Locate the cell with the specified text and output its [x, y] center coordinate. 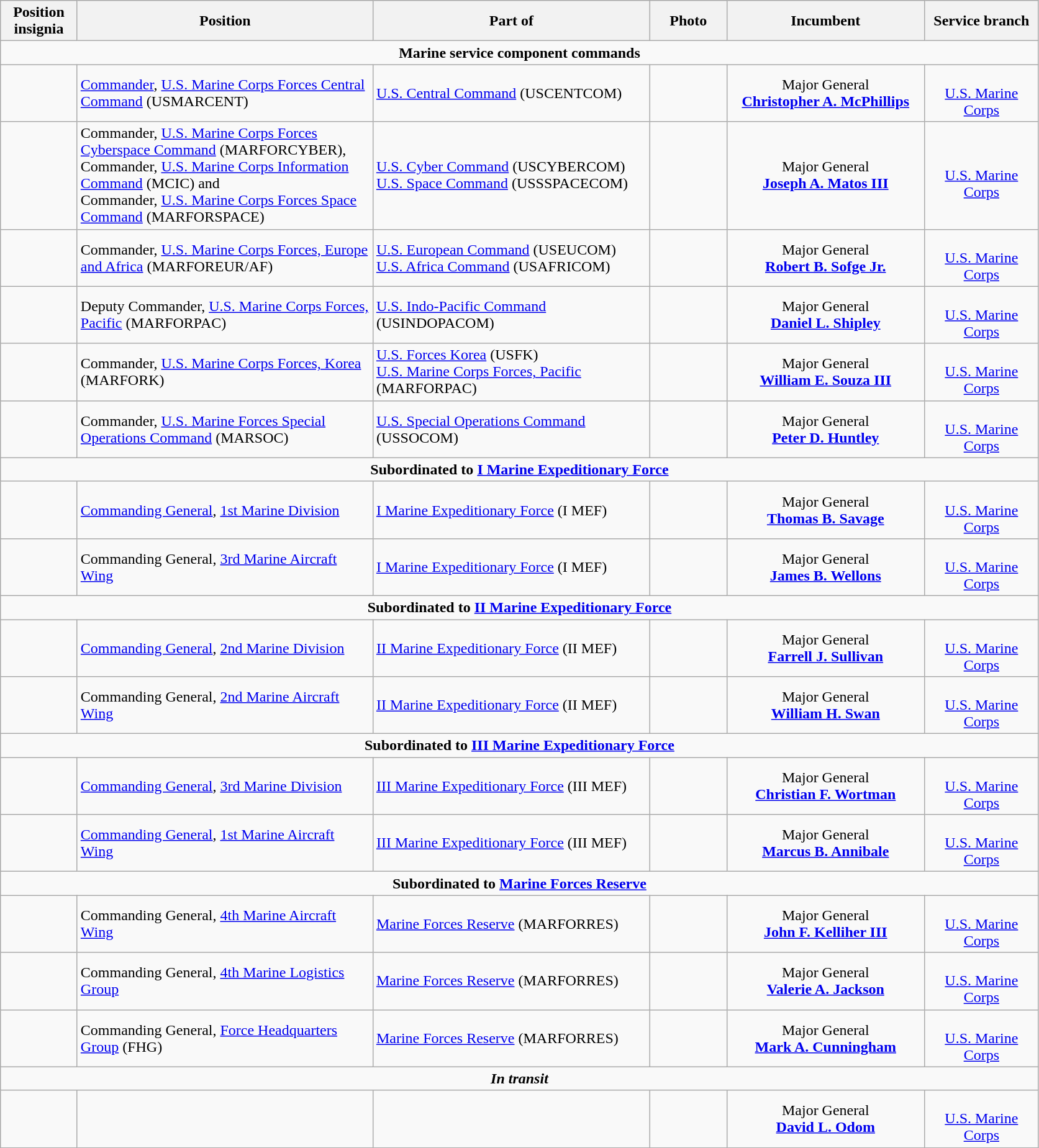
Commanding General, 1st Marine Division [225, 510]
U.S. Central Command (USCENTCOM) [511, 93]
Major GeneralJohn F. Kelliher III [826, 924]
Commanding General, 3rd Marine Division [225, 786]
U.S. Forces Korea (USFK) U.S. Marine Corps Forces, Pacific (MARFORPAC) [511, 372]
Part of [511, 21]
Commanding General, 2nd Marine Division [225, 648]
Commanding General, 3rd Marine Aircraft Wing [225, 567]
Commander, U.S. Marine Corps Forces Central Command (USMARCENT) [225, 93]
Commander, U.S. Marine Corps Forces, Europe and Africa (MARFOREUR/AF) [225, 258]
Photo [688, 21]
Major GeneralRobert B. Sofge Jr. [826, 258]
Major GeneralWilliam E. Souza III [826, 372]
In transit [519, 1078]
Commanding General, 4th Marine Aircraft Wing [225, 924]
Major GeneralDavid L. Odom [826, 1119]
Position [225, 21]
Major GeneralMarcus B. Annibale [826, 843]
Commander, U.S. Marine Forces Special Operations Command (MARSOC) [225, 429]
U.S. Special Operations Command (USSOCOM) [511, 429]
Major GeneralDaniel L. Shipley [826, 315]
Commanding General, 4th Marine Logistics Group [225, 981]
Major GeneralChristopher A. McPhillips [826, 93]
Commander, U.S. Marine Corps Forces, Korea (MARFORK) [225, 372]
U.S. European Command (USEUCOM) U.S. Africa Command (USAFRICOM) [511, 258]
Subordinated to II Marine Expeditionary Force [519, 607]
Major GeneralWilliam H. Swan [826, 705]
Major GeneralThomas B. Savage [826, 510]
Incumbent [826, 21]
Major GeneralJames B. Wellons [826, 567]
Major GeneralChristian F. Wortman [826, 786]
Subordinated to III Marine Expeditionary Force [519, 746]
Major GeneralValerie A. Jackson [826, 981]
Subordinated to Marine Forces Reserve [519, 884]
Marine service component commands [519, 53]
Commanding General, 2nd Marine Aircraft Wing [225, 705]
U.S. Cyber Command (USCYBERCOM) U.S. Space Command (USSSPACECOM) [511, 175]
Commanding General, Force Headquarters Group (FHG) [225, 1038]
Major GeneralPeter D. Huntley [826, 429]
Major GeneralFarrell J. Sullivan [826, 648]
Major GeneralMark A. Cunningham [826, 1038]
Service branch [982, 21]
Subordinated to I Marine Expeditionary Force [519, 469]
U.S. Indo-Pacific Command (USINDOPACOM) [511, 315]
Commanding General, 1st Marine Aircraft Wing [225, 843]
Major GeneralJoseph A. Matos III [826, 175]
Deputy Commander, U.S. Marine Corps Forces, Pacific (MARFORPAC) [225, 315]
Position insignia [39, 21]
